Find where the given text appears and provide that cell's center as [x, y] coordinate. 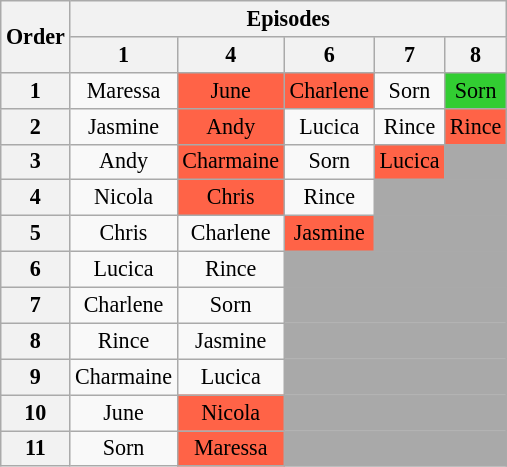
9 [36, 377]
11 [36, 448]
10 [36, 412]
Episodes [288, 18]
Order [36, 36]
5 [36, 233]
2 [36, 126]
3 [36, 162]
